Scan for the cell matching the given text and deliver its (X, Y) coordinate at center. 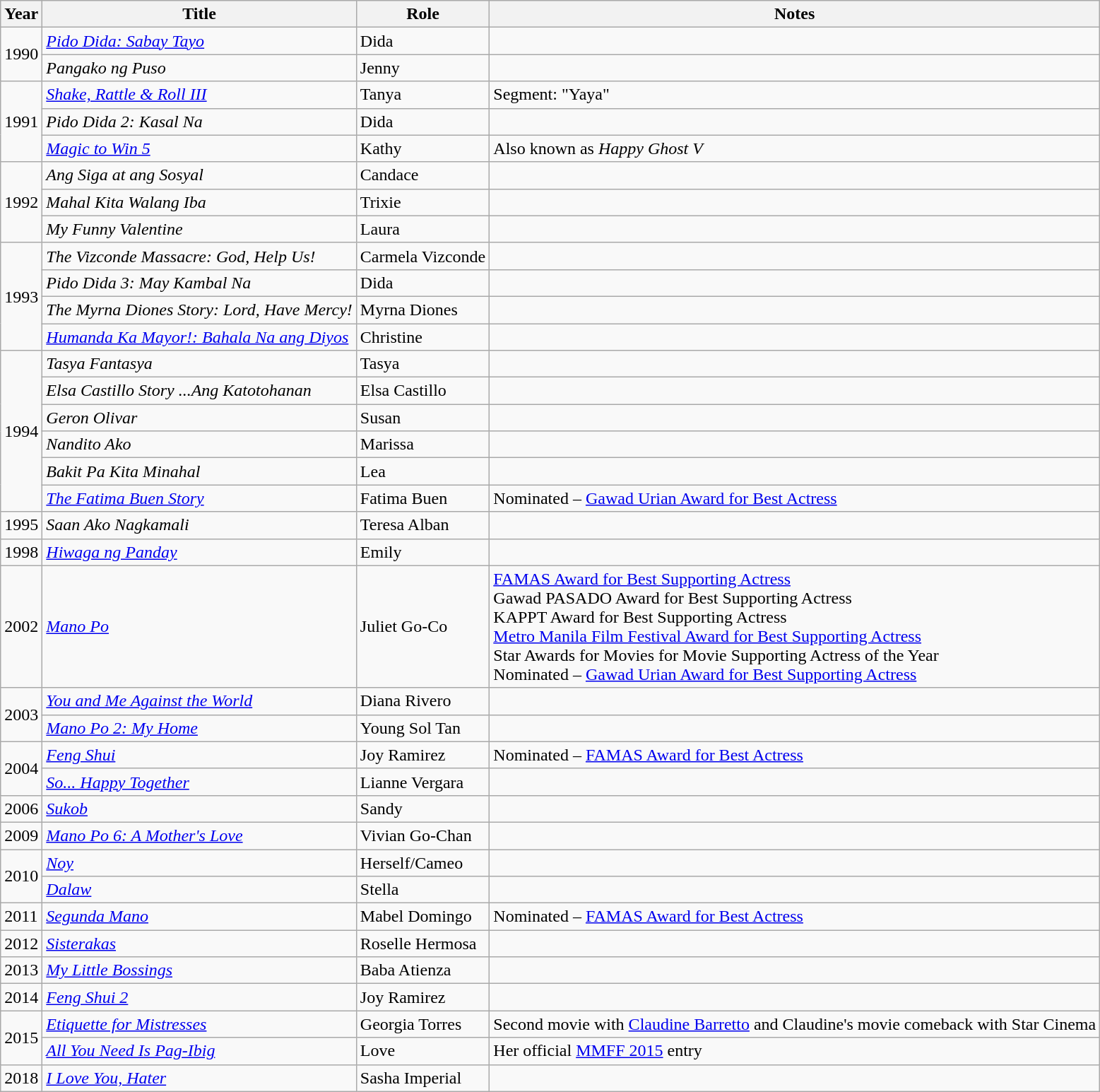
Trixie (422, 202)
You and Me Against the World (199, 701)
Nominated – Gawad Urian Award for Best Actress (795, 498)
1990 (21, 54)
Notes (795, 14)
2002 (21, 626)
Stella (422, 890)
Herself/Cameo (422, 863)
The Fatima Buen Story (199, 498)
Juliet Go-Co (422, 626)
So... Happy Together (199, 782)
The Myrna Diones Story: Lord, Have Mercy! (199, 310)
The Vizconde Massacre: God, Help Us! (199, 256)
2003 (21, 715)
Sukob (199, 809)
Pido Dida: Sabay Tayo (199, 41)
Mano Po 2: My Home (199, 728)
Pangako ng Puso (199, 68)
Title (199, 14)
All You Need Is Pag-Ibig (199, 1051)
2011 (21, 917)
1994 (21, 431)
Bakit Pa Kita Minahal (199, 471)
Ang Siga at ang Sosyal (199, 175)
Geron Olivar (199, 418)
Segment: "Yaya" (795, 95)
Laura (422, 229)
Carmela Vizconde (422, 256)
Sandy (422, 809)
Segunda Mano (199, 917)
Dalaw (199, 890)
Tanya (422, 95)
Elsa Castillo Story ...Ang Katotohanan (199, 391)
Mahal Kita Walang Iba (199, 202)
Love (422, 1051)
1995 (21, 525)
2012 (21, 944)
Baba Atienza (422, 970)
I Love You, Hater (199, 1078)
Christine (422, 337)
2004 (21, 768)
1998 (21, 552)
Humanda Ka Mayor!: Bahala Na ang Diyos (199, 337)
My Funny Valentine (199, 229)
Sisterakas (199, 944)
2006 (21, 809)
2009 (21, 835)
1991 (21, 122)
Nandito Ako (199, 445)
Marissa (422, 445)
Fatima Buen (422, 498)
Role (422, 14)
Lea (422, 471)
2010 (21, 876)
Year (21, 14)
Mano Po (199, 626)
Teresa Alban (422, 525)
2015 (21, 1038)
Second movie with Claudine Barretto and Claudine's movie comeback with Star Cinema (795, 1024)
Saan Ako Nagkamali (199, 525)
Tasya Fantasya (199, 364)
Feng Shui 2 (199, 997)
Feng Shui (199, 755)
Her official MMFF 2015 entry (795, 1051)
Diana Rivero (422, 701)
Emily (422, 552)
Roselle Hermosa (422, 944)
Georgia Torres (422, 1024)
Lianne Vergara (422, 782)
Young Sol Tan (422, 728)
Kathy (422, 148)
Susan (422, 418)
Elsa Castillo (422, 391)
2018 (21, 1078)
Jenny (422, 68)
Myrna Diones (422, 310)
2014 (21, 997)
Mabel Domingo (422, 917)
Candace (422, 175)
Tasya (422, 364)
2013 (21, 970)
1992 (21, 202)
Noy (199, 863)
Sasha Imperial (422, 1078)
Magic to Win 5 (199, 148)
Shake, Rattle & Roll III (199, 95)
1993 (21, 296)
Etiquette for Mistresses (199, 1024)
Also known as Happy Ghost V (795, 148)
Pido Dida 2: Kasal Na (199, 122)
Vivian Go-Chan (422, 835)
Pido Dida 3: May Kambal Na (199, 283)
Mano Po 6: A Mother's Love (199, 835)
My Little Bossings (199, 970)
Hiwaga ng Panday (199, 552)
